Extract the (X, Y) coordinate from the center of the cell holding the provided text.  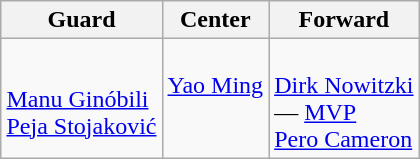
Dirk Nowitzki — MVP Pero Cameron (344, 98)
Guard (82, 20)
Yao Ming (216, 98)
Manu Ginóbili Peja Stojaković (82, 98)
Center (216, 20)
Forward (344, 20)
